Pinpoint the cell where the given text exists, returning its [x, y] midpoint coordinate. 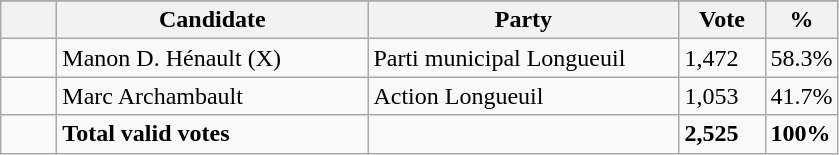
Vote [722, 20]
1,472 [722, 58]
2,525 [722, 134]
Action Longueuil [524, 96]
Party [524, 20]
Total valid votes [212, 134]
Candidate [212, 20]
41.7% [802, 96]
58.3% [802, 58]
1,053 [722, 96]
100% [802, 134]
Manon D. Hénault (X) [212, 58]
Parti municipal Longueuil [524, 58]
Marc Archambault [212, 96]
% [802, 20]
